From the cell containing the given text, extract its center point as [x, y] coordinate. 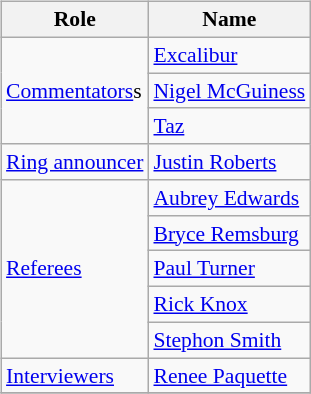
Paul Turner [229, 269]
Name [229, 20]
Excalibur [229, 55]
Referees [74, 269]
Commentatorss [74, 90]
Bryce Remsburg [229, 233]
Ring announcer [74, 162]
Aubrey Edwards [229, 198]
Renee Paquette [229, 376]
Taz [229, 126]
Nigel McGuiness [229, 91]
Justin Roberts [229, 162]
Interviewers [74, 376]
Stephon Smith [229, 340]
Role [74, 20]
Rick Knox [229, 305]
